Return the (X, Y) coordinate for the center point of the cell that contains the specified text.  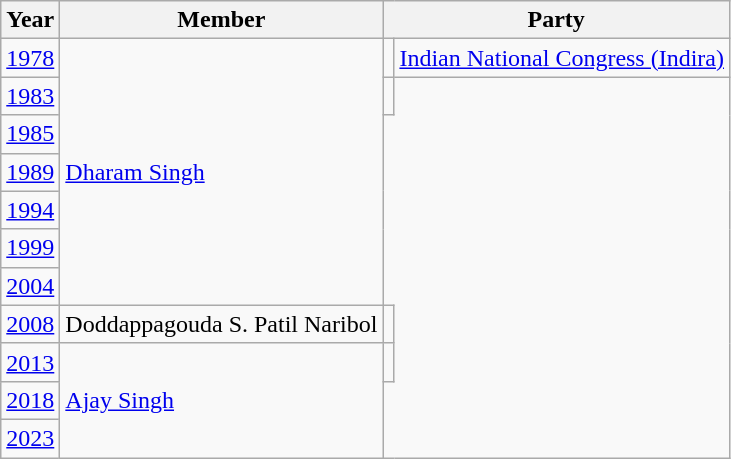
Indian National Congress (Indira) (562, 58)
Year (30, 20)
1985 (30, 134)
1983 (30, 96)
2004 (30, 286)
Ajay Singh (222, 400)
2018 (30, 400)
Doddappagouda S. Patil Naribol (222, 324)
1994 (30, 210)
1999 (30, 248)
2008 (30, 324)
Member (222, 20)
2013 (30, 362)
1989 (30, 172)
1978 (30, 58)
Party (556, 20)
2023 (30, 438)
Dharam Singh (222, 172)
